Return [x, y] of the center of cell containing provided text 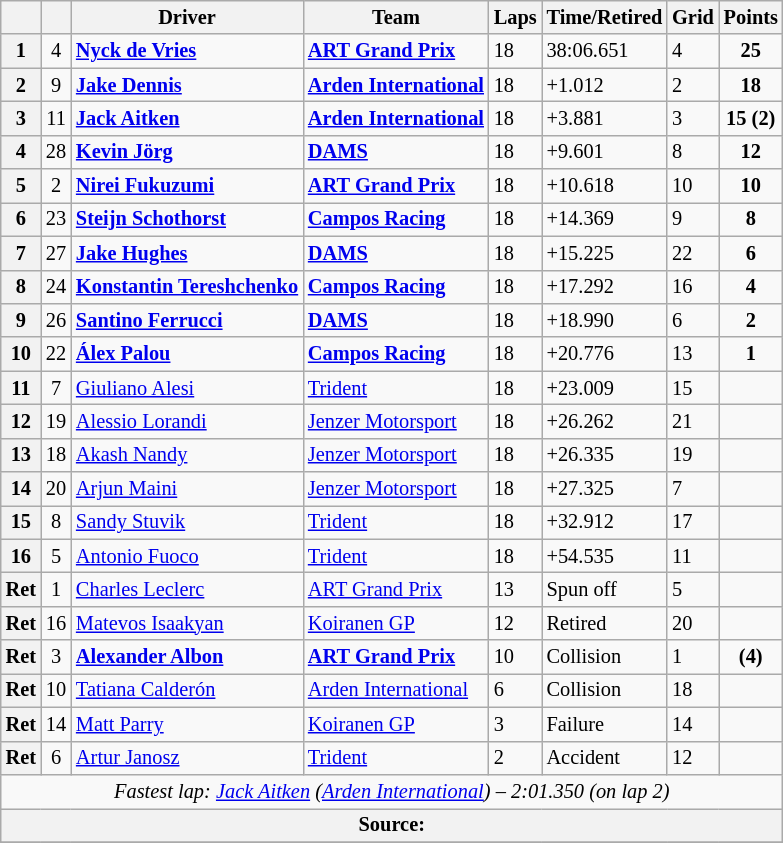
Nirei Fukuzumi [187, 186]
Sandy Stuvik [187, 522]
Konstantin Tereshchenko [187, 287]
Alexander Albon [187, 657]
+26.262 [605, 421]
15 (2) [751, 118]
Charles Leclerc [187, 589]
Accident [605, 758]
Matevos Isaakyan [187, 623]
26 [56, 320]
Alessio Lorandi [187, 421]
Jake Hughes [187, 253]
Source: [392, 825]
Matt Parry [187, 724]
Fastest lap: Jack Aitken (Arden International) – 2:01.350 (on lap 2) [392, 791]
Nyck de Vries [187, 51]
+17.292 [605, 287]
Santino Ferrucci [187, 320]
+54.535 [605, 556]
+18.990 [605, 320]
+26.335 [605, 455]
Spun off [605, 589]
+32.912 [605, 522]
23 [56, 219]
+14.369 [605, 219]
Grid [693, 17]
28 [56, 152]
Álex Palou [187, 354]
Artur Janosz [187, 758]
Driver [187, 17]
Jake Dennis [187, 85]
Tatiana Calderón [187, 690]
+15.225 [605, 253]
+9.601 [605, 152]
+1.012 [605, 85]
Giuliano Alesi [187, 388]
+10.618 [605, 186]
Kevin Jörg [187, 152]
Antonio Fuoco [187, 556]
Time/Retired [605, 17]
27 [56, 253]
Team [396, 17]
38:06.651 [605, 51]
24 [56, 287]
(4) [751, 657]
Akash Nandy [187, 455]
+3.881 [605, 118]
Points [751, 17]
Arjun Maini [187, 489]
Steijn Schothorst [187, 219]
+27.325 [605, 489]
21 [693, 421]
+23.009 [605, 388]
Laps [516, 17]
Jack Aitken [187, 118]
Failure [605, 724]
Retired [605, 623]
17 [693, 522]
+20.776 [605, 354]
25 [751, 51]
